Extract the (x, y) coordinate from the center of the cell holding the provided text.  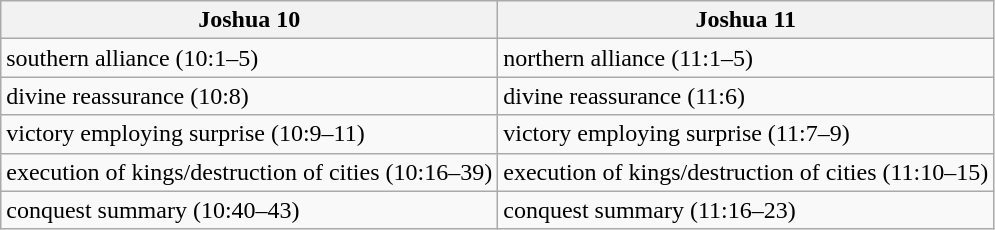
southern alliance (10:1–5) (250, 58)
execution of kings/destruction of cities (11:10–15) (746, 172)
northern alliance (11:1–5) (746, 58)
victory employing surprise (10:9–11) (250, 134)
Joshua 10 (250, 20)
execution of kings/destruction of cities (10:16–39) (250, 172)
conquest summary (11:16–23) (746, 210)
conquest summary (10:40–43) (250, 210)
divine reassurance (11:6) (746, 96)
victory employing surprise (11:7–9) (746, 134)
Joshua 11 (746, 20)
divine reassurance (10:8) (250, 96)
